Find where the given text appears and provide that cell's center as [x, y] coordinate. 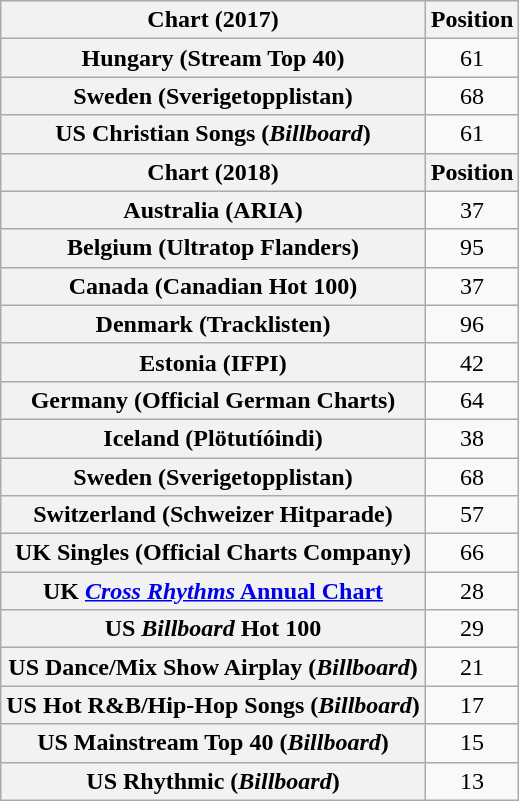
Chart (2017) [213, 20]
Iceland (Plötutíóindi) [213, 438]
Germany (Official German Charts) [213, 400]
UK Singles (Official Charts Company) [213, 553]
Switzerland (Schweizer Hitparade) [213, 515]
US Rhythmic (Billboard) [213, 781]
Chart (2018) [213, 172]
15 [472, 743]
UK Cross Rhythms Annual Chart [213, 591]
US Mainstream Top 40 (Billboard) [213, 743]
Canada (Canadian Hot 100) [213, 286]
Belgium (Ultratop Flanders) [213, 248]
38 [472, 438]
Denmark (Tracklisten) [213, 324]
21 [472, 667]
28 [472, 591]
Estonia (IFPI) [213, 362]
95 [472, 248]
66 [472, 553]
Australia (ARIA) [213, 210]
Hungary (Stream Top 40) [213, 58]
42 [472, 362]
US Dance/Mix Show Airplay (Billboard) [213, 667]
13 [472, 781]
64 [472, 400]
96 [472, 324]
US Christian Songs (Billboard) [213, 134]
57 [472, 515]
17 [472, 705]
US Hot R&B/Hip-Hop Songs (Billboard) [213, 705]
29 [472, 629]
US Billboard Hot 100 [213, 629]
